Extract the [x, y] coordinate from the center of the cell holding the provided text.  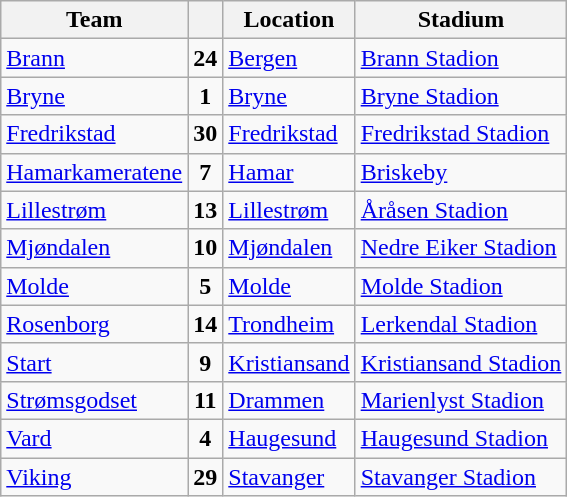
Nedre Eiker Stadion [461, 248]
Brann Stadion [461, 58]
4 [206, 438]
Kristiansand [289, 362]
Briskeby [461, 172]
Drammen [289, 400]
Stadium [461, 20]
Hamarkameratene [94, 172]
11 [206, 400]
Lerkendal Stadion [461, 324]
Stavanger Stadion [461, 477]
10 [206, 248]
Start [94, 362]
24 [206, 58]
Team [94, 20]
5 [206, 286]
Fredrikstad Stadion [461, 134]
Location [289, 20]
14 [206, 324]
Bryne Stadion [461, 96]
29 [206, 477]
Hamar [289, 172]
Kristiansand Stadion [461, 362]
Viking [94, 477]
Molde Stadion [461, 286]
Bergen [289, 58]
Haugesund Stadion [461, 438]
Strømsgodset [94, 400]
Åråsen Stadion [461, 210]
Trondheim [289, 324]
7 [206, 172]
Brann [94, 58]
30 [206, 134]
13 [206, 210]
9 [206, 362]
Rosenborg [94, 324]
Vard [94, 438]
1 [206, 96]
Marienlyst Stadion [461, 400]
Stavanger [289, 477]
Haugesund [289, 438]
